Capture the cell that displays the provided text and extract its [x, y] central coordinate. 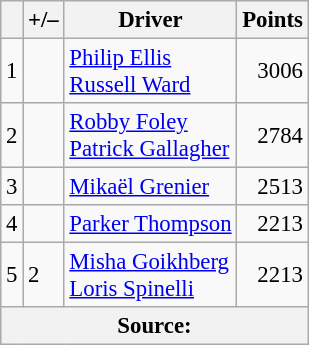
5 [12, 276]
Philip Ellis Russell Ward [150, 72]
Parker Thompson [150, 224]
3006 [272, 72]
Points [272, 20]
Robby Foley Patrick Gallagher [150, 136]
2784 [272, 136]
1 [12, 72]
Driver [150, 20]
Misha Goikhberg Loris Spinelli [150, 276]
Mikaël Grenier [150, 187]
2513 [272, 187]
4 [12, 224]
3 [12, 187]
+/– [44, 20]
